Pinpoint the cell where the given text exists, returning its [x, y] midpoint coordinate. 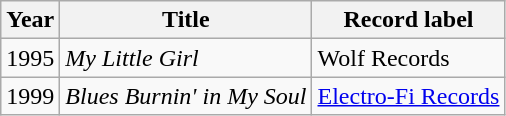
Title [186, 20]
Year [30, 20]
Wolf Records [408, 58]
1995 [30, 58]
Blues Burnin' in My Soul [186, 96]
Record label [408, 20]
Electro-Fi Records [408, 96]
My Little Girl [186, 58]
1999 [30, 96]
